Detect which cell encompasses the target text, then output its [x, y] center coordinate. 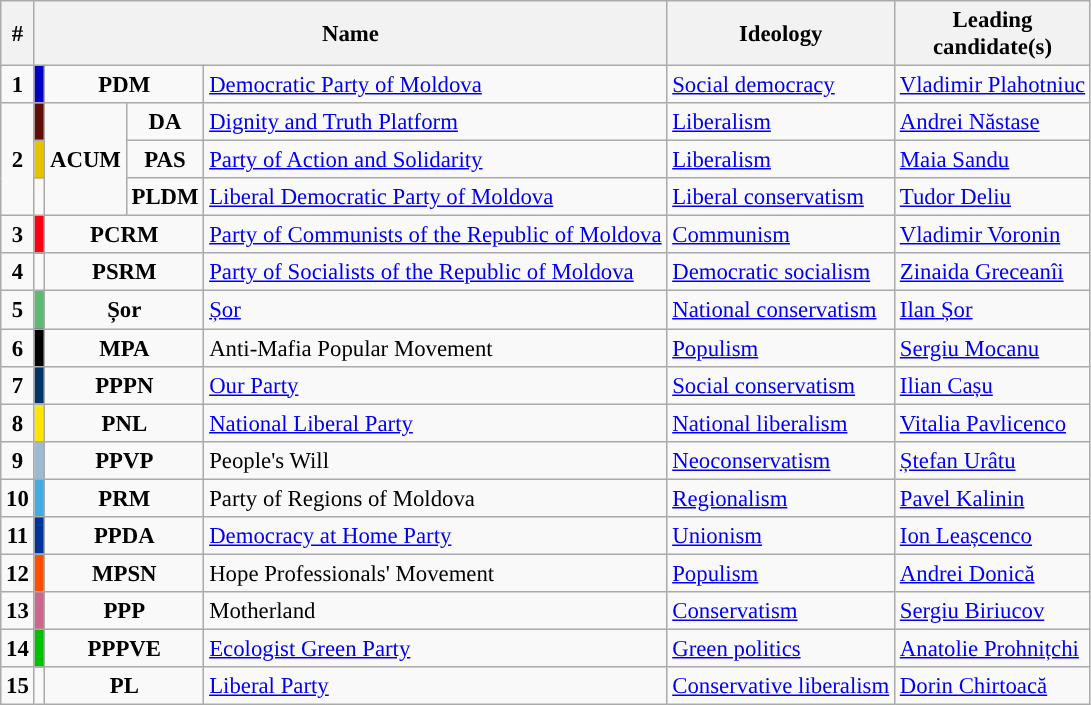
Anti-Mafia Popular Movement [436, 348]
Name [350, 34]
Vladimir Voronin [992, 235]
Sergiu Mocanu [992, 348]
Ilian Cașu [992, 385]
Party of Regions of Moldova [436, 498]
PLDM [165, 197]
Party of Socialists of the Republic of Moldova [436, 273]
Leadingcandidate(s) [992, 34]
2 [18, 160]
PPP [124, 611]
Sergiu Biriucov [992, 611]
Liberal Democratic Party of Moldova [436, 197]
PL [124, 686]
9 [18, 460]
Dorin Chirtoacă [992, 686]
Ecologist Green Party [436, 648]
Andrei Donică [992, 573]
National liberalism [781, 423]
6 [18, 348]
ACUM [86, 160]
7 [18, 385]
Ideology [781, 34]
5 [18, 310]
Conservatism [781, 611]
Liberal Party [436, 686]
Conservative liberalism [781, 686]
PDM [124, 85]
PRM [124, 498]
12 [18, 573]
4 [18, 273]
Dignity and Truth Platform [436, 122]
Democracy at Home Party [436, 536]
Social conservatism [781, 385]
Democratic Party of Moldova [436, 85]
3 [18, 235]
1 [18, 85]
Social democracy [781, 85]
Unionism [781, 536]
PPVP [124, 460]
PSRM [124, 273]
Maia Sandu [992, 160]
Anatolie Prohnițchi [992, 648]
Party of Communists of the Republic of Moldova [436, 235]
Party of Action and Solidarity [436, 160]
Neoconservatism [781, 460]
PCRM [124, 235]
10 [18, 498]
PPPVE [124, 648]
Our Party [436, 385]
National conservatism [781, 310]
PAS [165, 160]
National Liberal Party [436, 423]
# [18, 34]
PPDA [124, 536]
14 [18, 648]
People's Will [436, 460]
Green politics [781, 648]
Hope Professionals' Movement [436, 573]
11 [18, 536]
Vladimir Plahotniuc [992, 85]
13 [18, 611]
MPA [124, 348]
15 [18, 686]
Ilan Șor [992, 310]
Communism [781, 235]
MPSN [124, 573]
Liberal conservatism [781, 197]
Democratic socialism [781, 273]
Pavel Kalinin [992, 498]
Vitalia Pavlicenco [992, 423]
PPPN [124, 385]
DA [165, 122]
Ion Leașcenco [992, 536]
Tudor Deliu [992, 197]
8 [18, 423]
PNL [124, 423]
Motherland [436, 611]
Ștefan Urâtu [992, 460]
Zinaida Greceanîi [992, 273]
Regionalism [781, 498]
Andrei Năstase [992, 122]
